Find where the given text appears and provide that cell's center as [X, Y] coordinate. 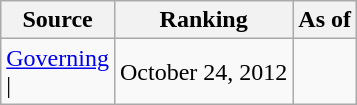
Governing| [58, 72]
As of [325, 20]
Ranking [203, 20]
Source [58, 20]
October 24, 2012 [203, 72]
